Determine the [x, y] coordinate at the center of the cell enclosing the given text.  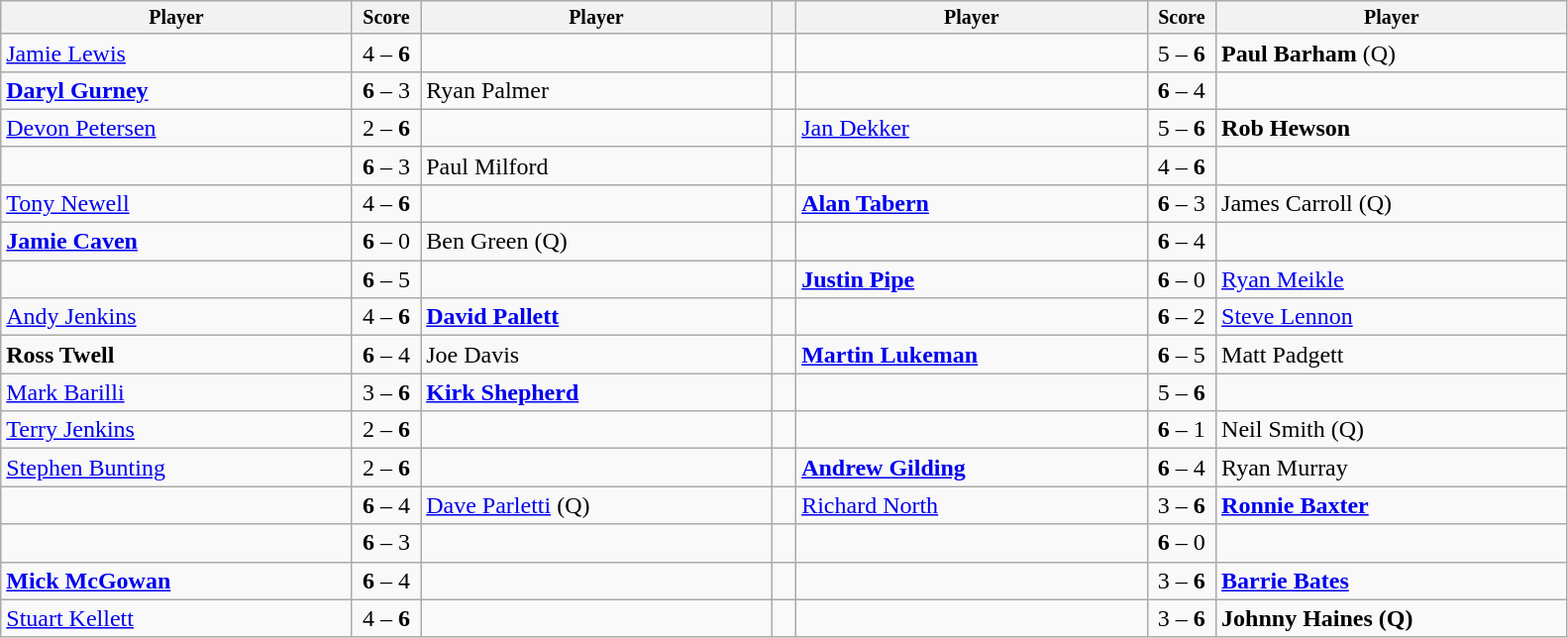
Martin Lukeman [972, 355]
Richard North [972, 505]
Alan Tabern [972, 203]
Paul Barham (Q) [1392, 53]
Terry Jenkins [176, 430]
6 – 1 [1181, 430]
6 – 2 [1181, 317]
Tony Newell [176, 203]
Mark Barilli [176, 392]
Jamie Caven [176, 242]
Joe Davis [596, 355]
Devon Petersen [176, 128]
Barrie Bates [1392, 581]
Stephen Bunting [176, 468]
Paul Milford [596, 165]
Neil Smith (Q) [1392, 430]
Andrew Gilding [972, 468]
Johnny Haines (Q) [1392, 618]
Ben Green (Q) [596, 242]
Dave Parletti (Q) [596, 505]
Ryan Meikle [1392, 279]
Andy Jenkins [176, 317]
Daryl Gurney [176, 90]
Matt Padgett [1392, 355]
Steve Lennon [1392, 317]
Justin Pipe [972, 279]
Stuart Kellett [176, 618]
Ross Twell [176, 355]
Kirk Shepherd [596, 392]
Ronnie Baxter [1392, 505]
Ryan Palmer [596, 90]
James Carroll (Q) [1392, 203]
Jan Dekker [972, 128]
Jamie Lewis [176, 53]
Mick McGowan [176, 581]
Rob Hewson [1392, 128]
Ryan Murray [1392, 468]
David Pallett [596, 317]
